Find where the given text appears and provide that cell's center as (x, y) coordinate. 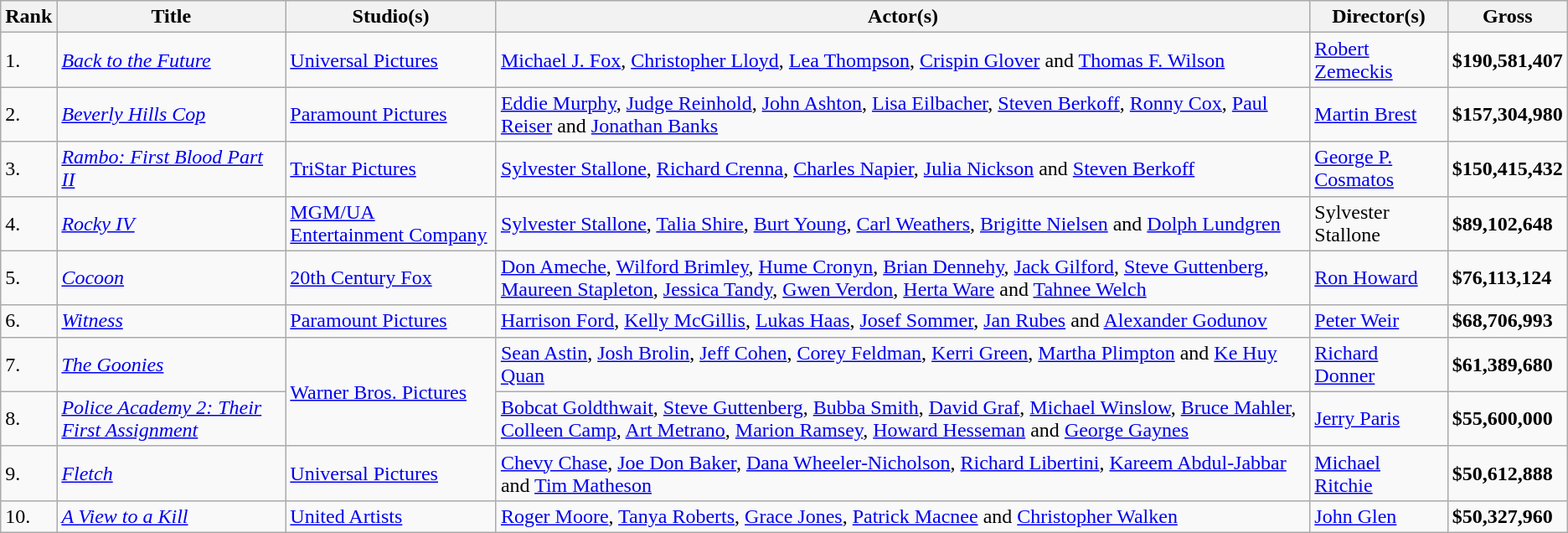
Roger Moore, Tanya Roberts, Grace Jones, Patrick Macnee and Christopher Walken (903, 516)
Sean Astin, Josh Brolin, Jeff Cohen, Corey Feldman, Kerri Green, Martha Plimpton and Ke Huy Quan (903, 364)
Jerry Paris (1379, 419)
Rambo: First Blood Part II (171, 169)
Sylvester Stallone, Talia Shire, Burt Young, Carl Weathers, Brigitte Nielsen and Dolph Lundgren (903, 223)
Beverly Hills Cop (171, 114)
10. (28, 516)
20th Century Fox (391, 278)
Actor(s) (903, 17)
Witness (171, 321)
Peter Weir (1379, 321)
United Artists (391, 516)
Police Academy 2: Their First Assignment (171, 419)
Title (171, 17)
Chevy Chase, Joe Don Baker, Dana Wheeler-Nicholson, Richard Libertini, Kareem Abdul-Jabbar and Tim Matheson (903, 473)
George P. Cosmatos (1379, 169)
$50,327,960 (1508, 516)
John Glen (1379, 516)
MGM/UA Entertainment Company (391, 223)
Rank (28, 17)
5. (28, 278)
The Goonies (171, 364)
$190,581,407 (1508, 60)
Director(s) (1379, 17)
7. (28, 364)
$157,304,980 (1508, 114)
Harrison Ford, Kelly McGillis, Lukas Haas, Josef Sommer, Jan Rubes and Alexander Godunov (903, 321)
Eddie Murphy, Judge Reinhold, John Ashton, Lisa Eilbacher, Steven Berkoff, Ronny Cox, Paul Reiser and Jonathan Banks (903, 114)
Sylvester Stallone (1379, 223)
TriStar Pictures (391, 169)
Sylvester Stallone, Richard Crenna, Charles Napier, Julia Nickson and Steven Berkoff (903, 169)
$68,706,993 (1508, 321)
2. (28, 114)
Fletch (171, 473)
6. (28, 321)
Michael J. Fox, Christopher Lloyd, Lea Thompson, Crispin Glover and Thomas F. Wilson (903, 60)
Back to the Future (171, 60)
Robert Zemeckis (1379, 60)
9. (28, 473)
$55,600,000 (1508, 419)
1. (28, 60)
Warner Bros. Pictures (391, 391)
Michael Ritchie (1379, 473)
Rocky IV (171, 223)
Martin Brest (1379, 114)
Studio(s) (391, 17)
Richard Donner (1379, 364)
Ron Howard (1379, 278)
$50,612,888 (1508, 473)
3. (28, 169)
Cocoon (171, 278)
4. (28, 223)
$76,113,124 (1508, 278)
$89,102,648 (1508, 223)
$150,415,432 (1508, 169)
$61,389,680 (1508, 364)
A View to a Kill (171, 516)
Gross (1508, 17)
8. (28, 419)
